Return the [x, y] coordinate for the center point of the cell that contains the specified text.  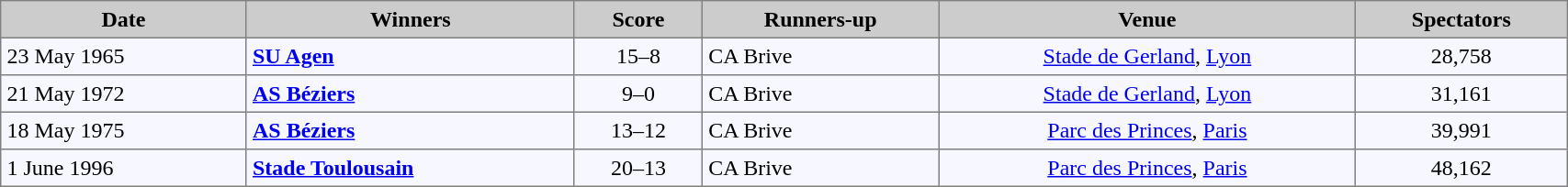
Stade Toulousain [410, 168]
18 May 1975 [124, 130]
1 June 1996 [124, 168]
Score [637, 19]
21 May 1972 [124, 93]
Venue [1147, 19]
20–13 [637, 168]
23 May 1965 [124, 56]
48,162 [1461, 168]
Date [124, 19]
31,161 [1461, 93]
9–0 [637, 93]
28,758 [1461, 56]
15–8 [637, 56]
Spectators [1461, 19]
39,991 [1461, 130]
Runners-up [820, 19]
SU Agen [410, 56]
13–12 [637, 130]
Winners [410, 19]
